Identify which cell holds the provided text, then report its [x, y] central coordinate. 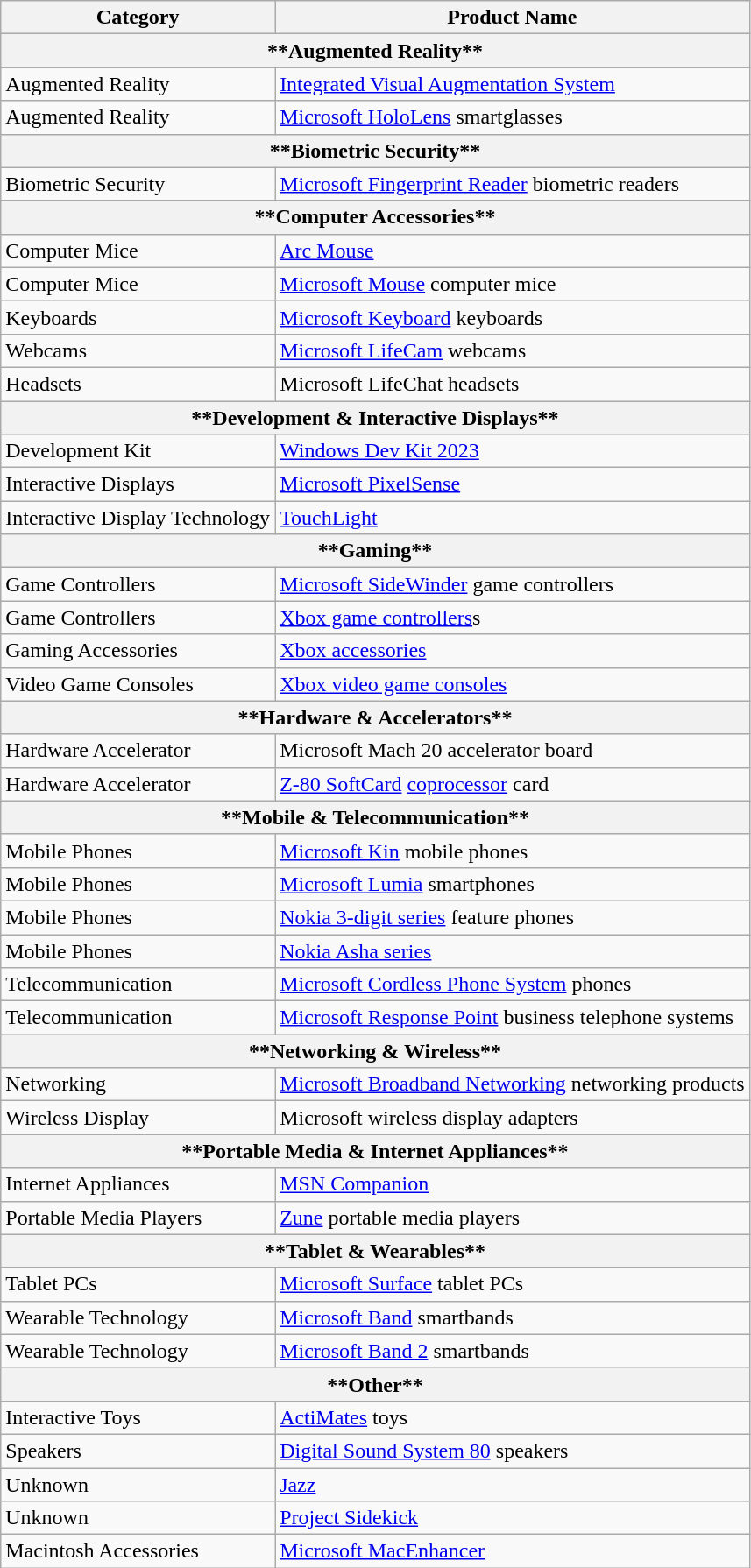
Speakers [138, 1451]
Microsoft Broadband Networking networking products [513, 1084]
Product Name [513, 18]
Headsets [138, 384]
Wireless Display [138, 1118]
Keyboards [138, 317]
Gaming Accessories [138, 651]
Nokia 3-digit series feature phones [513, 917]
Portable Media Players [138, 1218]
Networking [138, 1084]
**Other** [375, 1384]
Microsoft Keyboard keyboards [513, 317]
**Augmented Reality** [375, 51]
Xbox video game consoles [513, 684]
Microsoft Band 2 smartbands [513, 1351]
Microsoft Band smartbands [513, 1317]
Microsoft HoloLens smartglasses [513, 117]
Jazz [513, 1485]
Microsoft Mouse computer mice [513, 284]
**Portable Media & Internet Appliances** [375, 1151]
Microsoft PixelSense [513, 484]
**Tablet & Wearables** [375, 1251]
Biometric Security [138, 184]
Microsoft SideWinder game controllers [513, 584]
Microsoft Response Point business telephone systems [513, 1018]
Development Kit [138, 451]
Category [138, 18]
Video Game Consoles [138, 684]
Microsoft LifeChat headsets [513, 384]
Windows Dev Kit 2023 [513, 451]
Microsoft LifeCam webcams [513, 350]
Internet Appliances [138, 1184]
**Networking & Wireless** [375, 1051]
Microsoft Cordless Phone System phones [513, 985]
Xbox game controllerss [513, 618]
Nokia Asha series [513, 950]
Webcams [138, 350]
**Gaming** [375, 551]
ActiMates toys [513, 1417]
Microsoft wireless display adapters [513, 1118]
Xbox accessories [513, 651]
Arc Mouse [513, 251]
**Computer Accessories** [375, 217]
**Mobile & Telecommunication** [375, 817]
Tablet PCs [138, 1284]
Microsoft Mach 20 accelerator board [513, 751]
Microsoft Fingerprint Reader biometric readers [513, 184]
**Development & Interactive Displays** [375, 418]
Interactive Display Technology [138, 518]
Microsoft MacEnhancer [513, 1551]
**Biometric Security** [375, 151]
Digital Sound System 80 speakers [513, 1451]
Microsoft Surface tablet PCs [513, 1284]
Interactive Toys [138, 1417]
Microsoft Lumia smartphones [513, 884]
**Hardware & Accelerators** [375, 717]
TouchLight [513, 518]
Integrated Visual Augmentation System [513, 84]
Macintosh Accessories [138, 1551]
Project Sidekick [513, 1518]
Microsoft Kin mobile phones [513, 851]
Z-80 SoftCard coprocessor card [513, 784]
MSN Companion [513, 1184]
Zune portable media players [513, 1218]
Interactive Displays [138, 484]
